Output the [X, Y] coordinate of the center of the cell containing the given text.  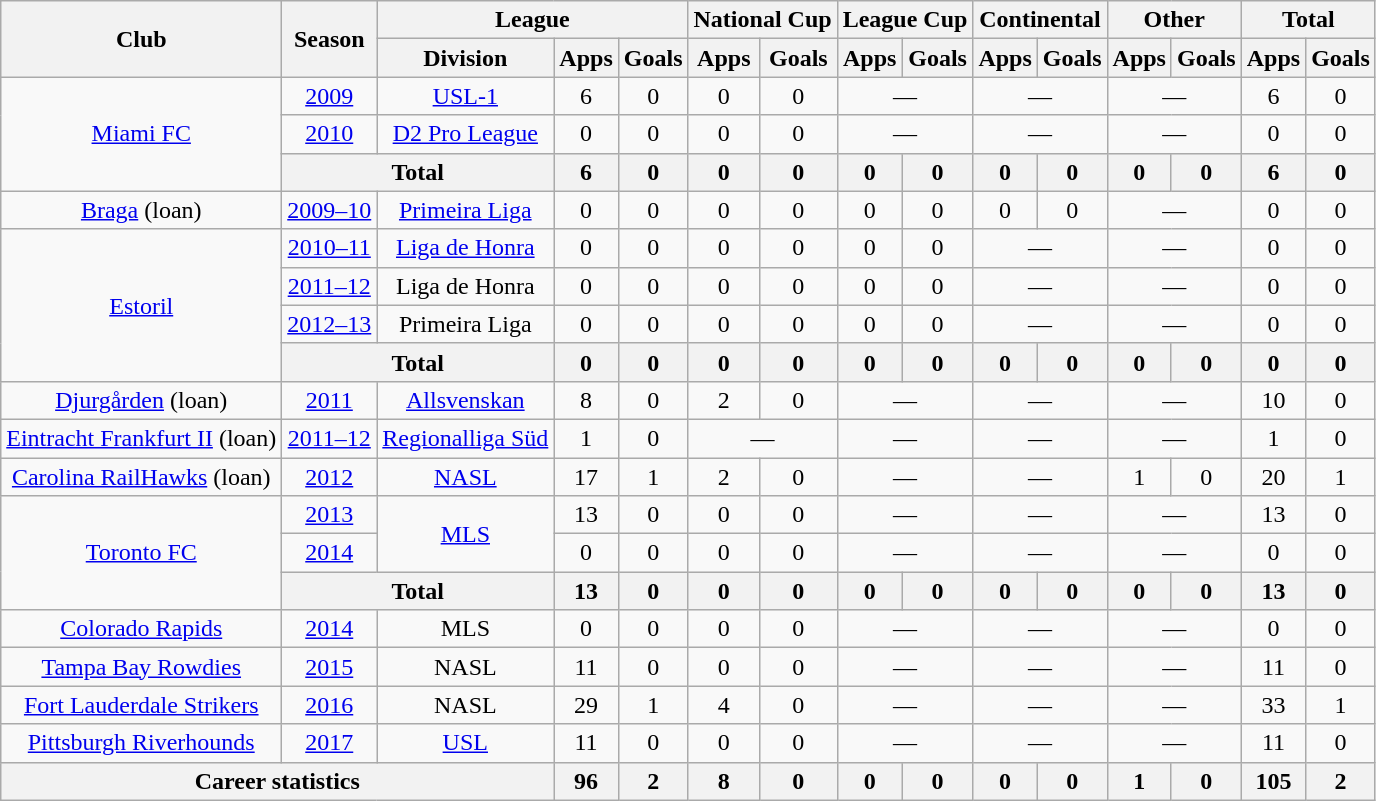
2012–13 [330, 324]
League [532, 20]
USL [466, 743]
Miami FC [142, 134]
Pittsburgh Riverhounds [142, 743]
Braga (loan) [142, 210]
4 [724, 705]
D2 Pro League [466, 134]
29 [586, 705]
10 [1273, 400]
Djurgården (loan) [142, 400]
Division [466, 58]
League Cup [905, 20]
2011 [330, 400]
33 [1273, 705]
17 [586, 477]
20 [1273, 477]
Continental [1040, 20]
Carolina RailHawks (loan) [142, 477]
USL-1 [466, 96]
Other [1174, 20]
Toronto FC [142, 553]
2017 [330, 743]
Eintracht Frankfurt II (loan) [142, 438]
2016 [330, 705]
2015 [330, 667]
2009–10 [330, 210]
2009 [330, 96]
Club [142, 39]
National Cup [762, 20]
105 [1273, 781]
Colorado Rapids [142, 629]
Tampa Bay Rowdies [142, 667]
Estoril [142, 305]
Fort Lauderdale Strikers [142, 705]
2010 [330, 134]
96 [586, 781]
2012 [330, 477]
Regionalliga Süd [466, 438]
Season [330, 39]
Allsvenskan [466, 400]
Career statistics [278, 781]
2013 [330, 515]
2010–11 [330, 248]
